Identify which cell holds the provided text, then report its (X, Y) central coordinate. 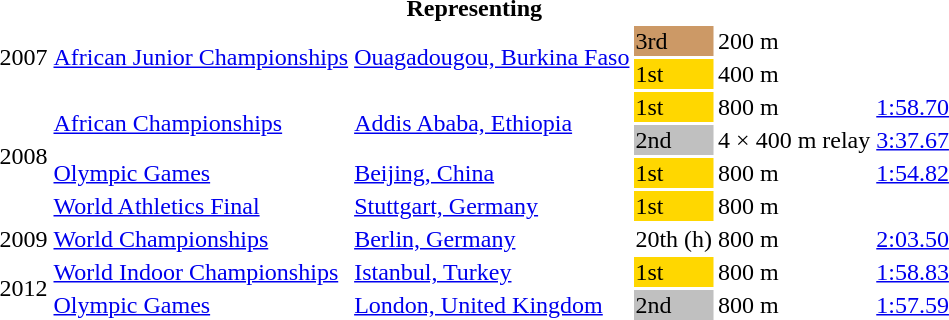
African Junior Championships (201, 58)
World Indoor Championships (201, 272)
Istanbul, Turkey (492, 272)
20th (h) (674, 239)
Addis Ababa, Ethiopia (492, 124)
Beijing, China (492, 173)
Stuttgart, Germany (492, 206)
World Championships (201, 239)
World Athletics Final (201, 206)
Ouagadougou, Burkina Faso (492, 58)
London, United Kingdom (492, 305)
4 × 400 m relay (794, 140)
3rd (674, 41)
200 m (794, 41)
400 m (794, 74)
African Championships (201, 124)
Berlin, Germany (492, 239)
